Pinpoint the cell where the given text exists, returning its (x, y) midpoint coordinate. 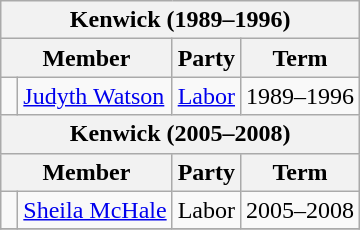
Kenwick (1989–1996) (180, 20)
Sheila McHale (95, 210)
1989–1996 (300, 96)
Kenwick (2005–2008) (180, 134)
Judyth Watson (95, 96)
2005–2008 (300, 210)
